Identify which cell holds the provided text, then report its (X, Y) central coordinate. 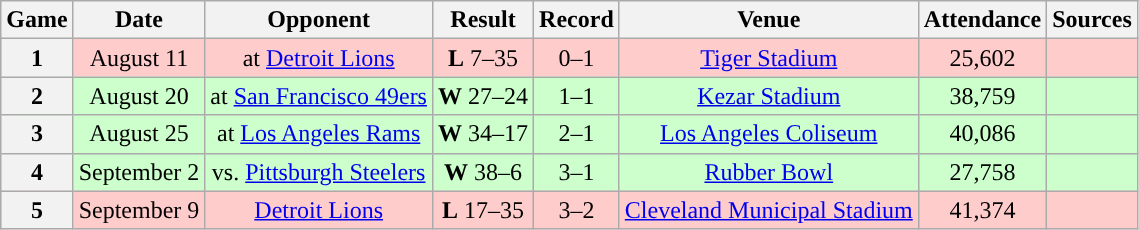
3–2 (577, 210)
at Detroit Lions (319, 58)
0–1 (577, 58)
W 34–17 (482, 134)
at San Francisco 49ers (319, 96)
Game (37, 20)
Record (577, 20)
3–1 (577, 172)
Attendance (982, 20)
1 (37, 58)
Los Angeles Coliseum (768, 134)
Result (482, 20)
25,602 (982, 58)
W 27–24 (482, 96)
August 11 (139, 58)
41,374 (982, 210)
Tiger Stadium (768, 58)
September 2 (139, 172)
L 7–35 (482, 58)
5 (37, 210)
27,758 (982, 172)
40,086 (982, 134)
3 (37, 134)
1–1 (577, 96)
Rubber Bowl (768, 172)
38,759 (982, 96)
Detroit Lions (319, 210)
at Los Angeles Rams (319, 134)
2–1 (577, 134)
September 9 (139, 210)
L 17–35 (482, 210)
4 (37, 172)
August 20 (139, 96)
Cleveland Municipal Stadium (768, 210)
Opponent (319, 20)
Venue (768, 20)
2 (37, 96)
Date (139, 20)
Kezar Stadium (768, 96)
Sources (1092, 20)
W 38–6 (482, 172)
vs. Pittsburgh Steelers (319, 172)
August 25 (139, 134)
